Return the [x, y] coordinate for the center point of the cell that contains the specified text.  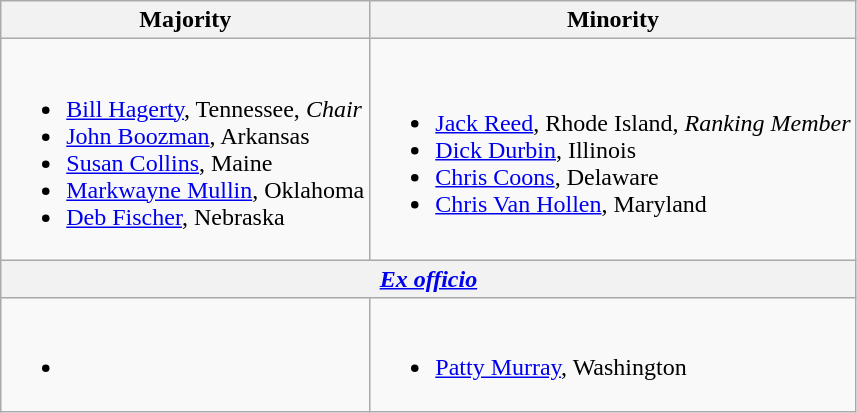
Majority [186, 20]
Minority [613, 20]
Bill Hagerty, Tennessee, ChairJohn Boozman, ArkansasSusan Collins, MaineMarkwayne Mullin, OklahomaDeb Fischer, Nebraska [186, 150]
Patty Murray, Washington [613, 354]
Ex officio [428, 279]
Jack Reed, Rhode Island, Ranking MemberDick Durbin, IllinoisChris Coons, DelawareChris Van Hollen, Maryland [613, 150]
